Identify which cell holds the provided text, then report its (x, y) central coordinate. 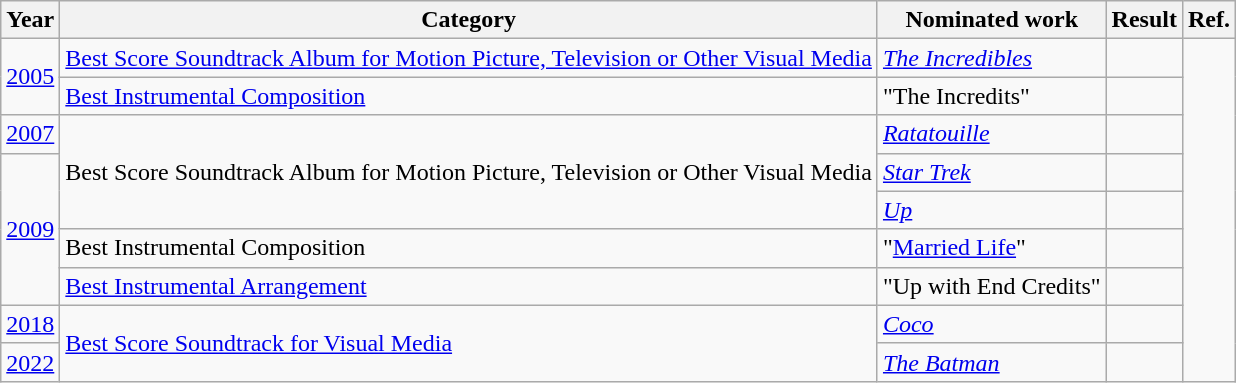
Best Instrumental Arrangement (469, 286)
The Incredibles (992, 58)
Category (469, 20)
2018 (30, 324)
"Married Life" (992, 248)
Nominated work (992, 20)
2022 (30, 362)
2007 (30, 134)
Up (992, 210)
Star Trek (992, 172)
Year (30, 20)
"Up with End Credits" (992, 286)
2005 (30, 77)
Coco (992, 324)
"The Incredits" (992, 96)
2009 (30, 229)
Result (1144, 20)
Best Score Soundtrack for Visual Media (469, 343)
The Batman (992, 362)
Ref. (1208, 20)
Ratatouille (992, 134)
